Provide the [x, y] coordinate of the cell's center where the given text is located.  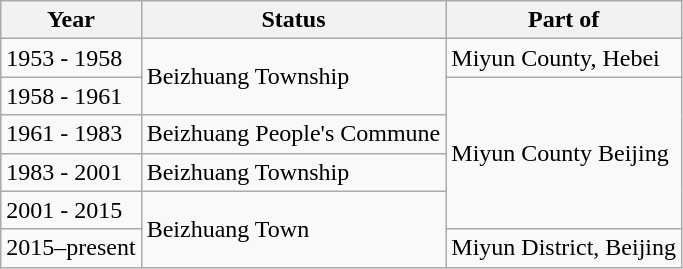
1958 - 1961 [71, 96]
Miyun District, Beijing [564, 248]
Miyun County Beijing [564, 153]
Status [294, 20]
Beizhuang Town [294, 229]
1953 - 1958 [71, 58]
1961 - 1983 [71, 134]
Part of [564, 20]
2015–present [71, 248]
1983 - 2001 [71, 172]
Miyun County, Hebei [564, 58]
Year [71, 20]
2001 - 2015 [71, 210]
Beizhuang People's Commune [294, 134]
